Output the (x, y) coordinate of the center of the cell containing the given text.  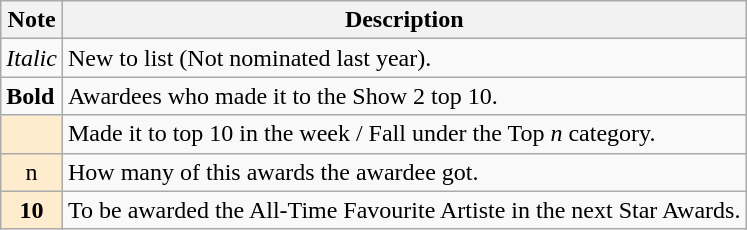
10 (32, 210)
Note (32, 20)
To be awarded the All-Time Favourite Artiste in the next Star Awards. (404, 210)
How many of this awards the awardee got. (404, 172)
Bold (32, 96)
n (32, 172)
Made it to top 10 in the week / Fall under the Top n category. (404, 134)
Awardees who made it to the Show 2 top 10. (404, 96)
Description (404, 20)
Italic (32, 58)
New to list (Not nominated last year). (404, 58)
